Output the [x, y] coordinate of the center of the cell containing the given text.  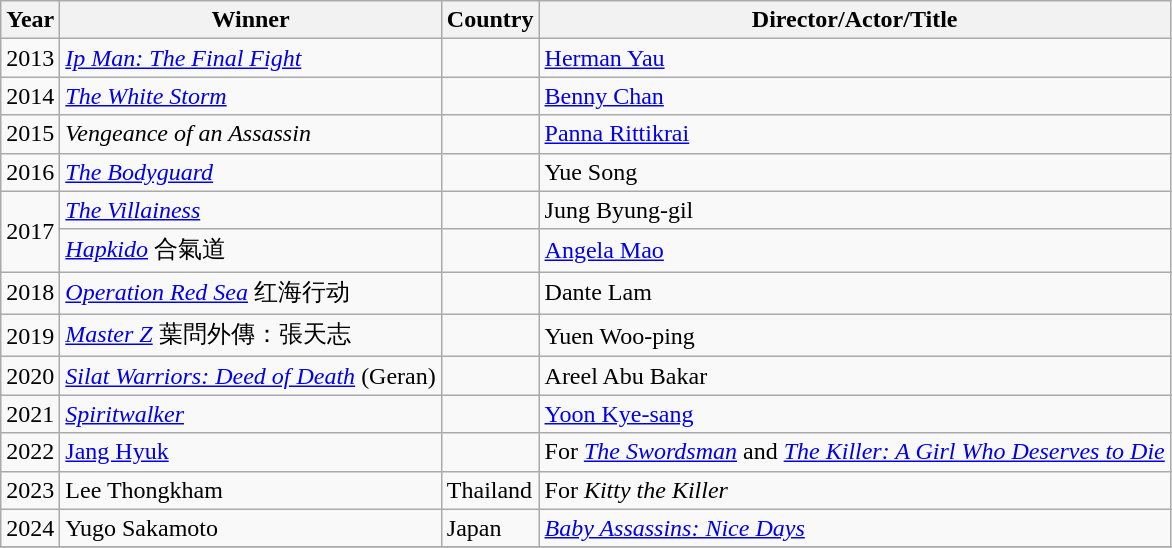
The Villainess [250, 210]
2014 [30, 96]
2020 [30, 376]
Yue Song [854, 172]
For Kitty the Killer [854, 490]
Master Z 葉問外傳：張天志 [250, 336]
2018 [30, 294]
Year [30, 20]
Jung Byung-gil [854, 210]
For The Swordsman and The Killer: A Girl Who Deserves to Die [854, 452]
Ip Man: The Final Fight [250, 58]
2013 [30, 58]
Director/Actor/Title [854, 20]
2017 [30, 232]
Yoon Kye-sang [854, 414]
Silat Warriors: Deed of Death (Geran) [250, 376]
Angela Mao [854, 250]
2015 [30, 134]
2021 [30, 414]
Hapkido 合氣道 [250, 250]
2016 [30, 172]
Operation Red Sea 红海行动 [250, 294]
Panna Rittikrai [854, 134]
Dante Lam [854, 294]
Herman Yau [854, 58]
Japan [490, 528]
Country [490, 20]
Jang Hyuk [250, 452]
Yuen Woo-ping [854, 336]
Baby Assassins: Nice Days [854, 528]
2022 [30, 452]
The Bodyguard [250, 172]
Vengeance of an Assassin [250, 134]
The White Storm [250, 96]
Winner [250, 20]
2023 [30, 490]
Benny Chan [854, 96]
Spiritwalker [250, 414]
2024 [30, 528]
Areel Abu Bakar [854, 376]
Thailand [490, 490]
2019 [30, 336]
Lee Thongkham [250, 490]
Yugo Sakamoto [250, 528]
